Search for the cell housing the specified text and yield its (X, Y) center coordinate. 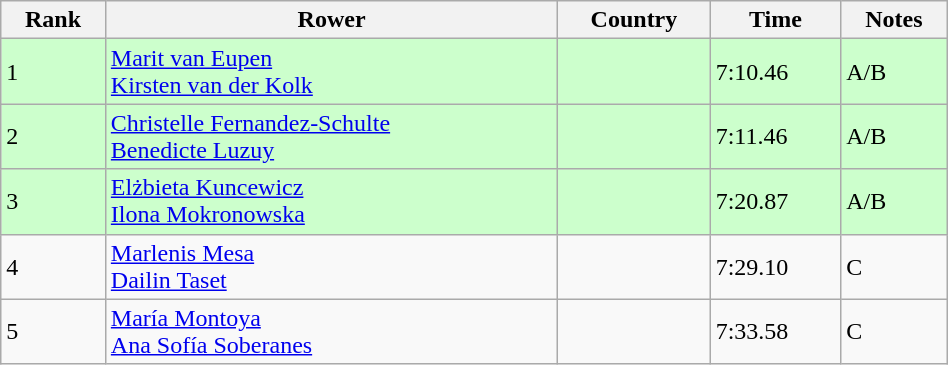
Marlenis MesaDailin Taset (331, 266)
7:11.46 (775, 136)
2 (54, 136)
5 (54, 332)
7:29.10 (775, 266)
3 (54, 202)
Elżbieta KuncewiczIlona Mokronowska (331, 202)
4 (54, 266)
Rank (54, 20)
María MontoyaAna Sofía Soberanes (331, 332)
Country (634, 20)
Time (775, 20)
7:10.46 (775, 72)
Notes (894, 20)
7:33.58 (775, 332)
7:20.87 (775, 202)
Rower (331, 20)
1 (54, 72)
Christelle Fernandez-SchulteBenedicte Luzuy (331, 136)
Marit van EupenKirsten van der Kolk (331, 72)
